Capture the cell that displays the provided text and extract its (x, y) central coordinate. 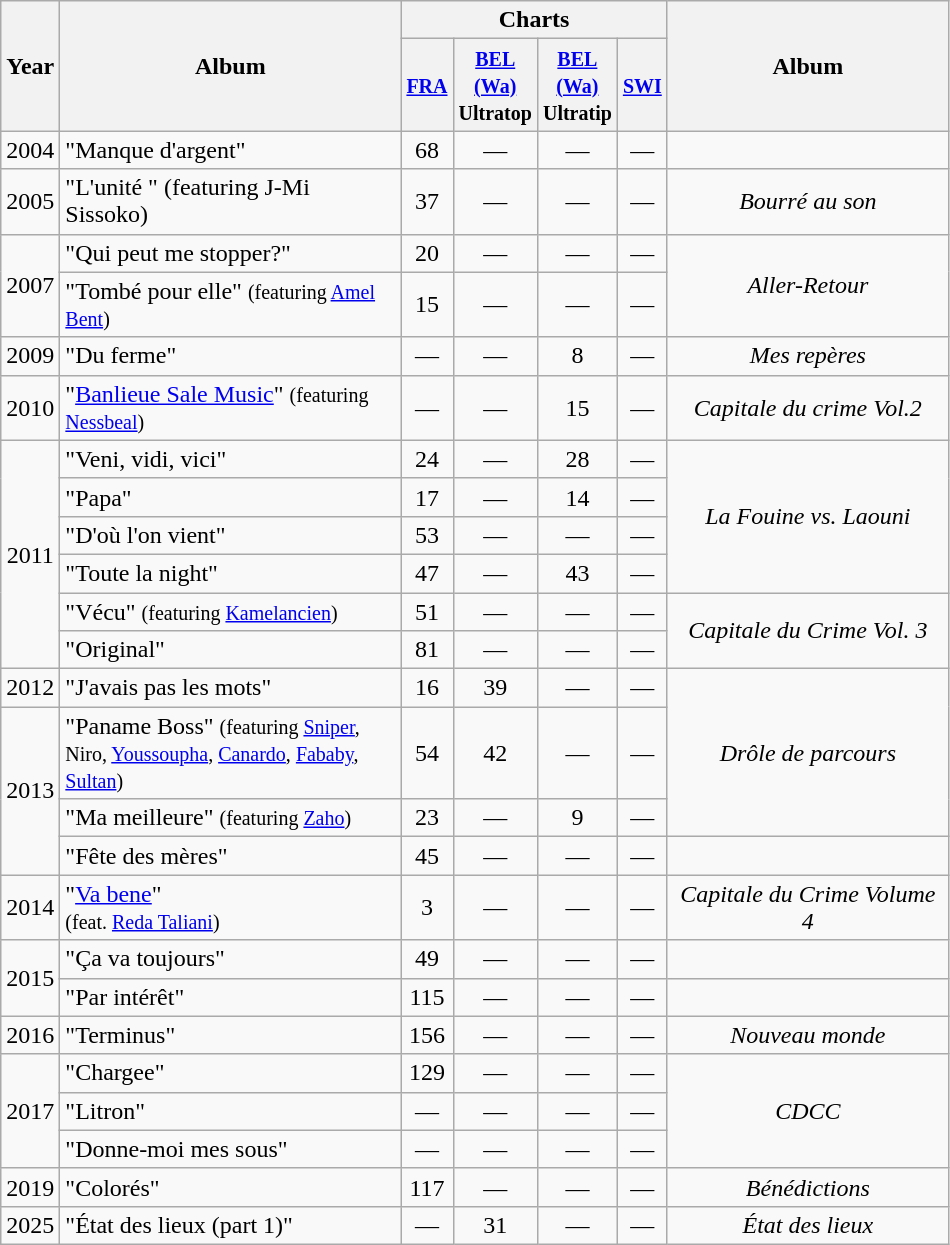
Mes repères (808, 356)
53 (427, 535)
2012 (30, 688)
17 (427, 497)
"Vécu" (featuring Kamelancien) (230, 611)
"J'avais pas les mots" (230, 688)
2016 (30, 1035)
"Fête des mères" (230, 856)
"État des lieux (part 1)" (230, 1225)
81 (427, 650)
9 (577, 818)
117 (427, 1187)
2009 (30, 356)
"Manque d'argent" (230, 150)
"L'unité " (featuring J-Mi Sissoko) (230, 202)
La Fouine vs. Laouni (808, 516)
45 (427, 856)
2010 (30, 408)
"Paname Boss" (featuring Sniper, Niro, Youssoupha, Canardo, Fababy, Sultan) (230, 753)
"D'où l'on vient" (230, 535)
"Toute la night" (230, 573)
3 (427, 908)
"Par intérêt" (230, 997)
42 (495, 753)
16 (427, 688)
2013 (30, 791)
2007 (30, 286)
"Original" (230, 650)
2025 (30, 1225)
Capitale du Crime Volume 4 (808, 908)
Capitale du Crime Vol. 3 (808, 630)
"Ça va toujours" (230, 959)
43 (577, 573)
20 (427, 253)
37 (427, 202)
2015 (30, 978)
FRA (427, 85)
28 (577, 459)
2017 (30, 1111)
CDCC (808, 1111)
54 (427, 753)
8 (577, 356)
49 (427, 959)
Bénédictions (808, 1187)
BEL(Wa)Ultratip (577, 85)
"Ma meilleure" (featuring Zaho) (230, 818)
14 (577, 497)
2019 (30, 1187)
2011 (30, 554)
"Chargee" (230, 1073)
"Banlieue Sale Music" (featuring Nessbeal) (230, 408)
129 (427, 1073)
"Du ferme" (230, 356)
Year (30, 66)
"Tombé pour elle" (featuring Amel Bent) (230, 304)
31 (495, 1225)
Aller-Retour (808, 286)
2004 (30, 150)
Drôle de parcours (808, 753)
"Papa" (230, 497)
SWI (642, 85)
"Terminus" (230, 1035)
24 (427, 459)
2014 (30, 908)
"Donne-moi mes sous" (230, 1149)
156 (427, 1035)
"Va bene" (feat. Reda Taliani) (230, 908)
51 (427, 611)
"Qui peut me stopper?" (230, 253)
Bourré au son (808, 202)
"Colorés" (230, 1187)
23 (427, 818)
"Litron" (230, 1111)
68 (427, 150)
BEL(Wa)Ultratop (495, 85)
État des lieux (808, 1225)
"Veni, vidi, vici" (230, 459)
115 (427, 997)
39 (495, 688)
Capitale du crime Vol.2 (808, 408)
Nouveau monde (808, 1035)
Charts (534, 20)
2005 (30, 202)
47 (427, 573)
